Output the (X, Y) coordinate of the center of the cell containing the given text.  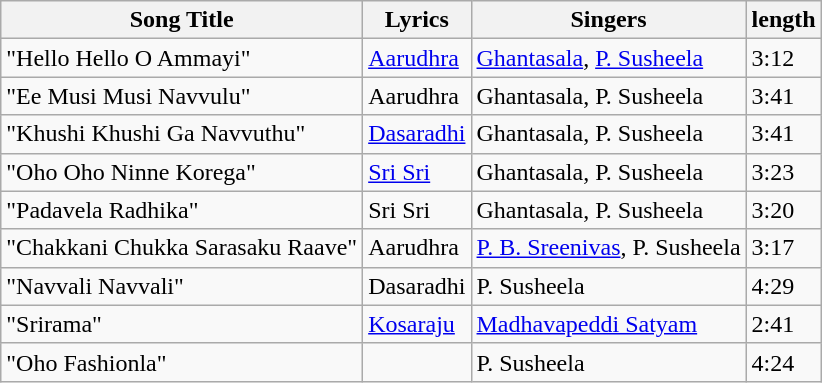
"Hello Hello O Ammayi" (182, 58)
"Oho Oho Ninne Korega" (182, 172)
"Chakkani Chukka Sarasaku Raave" (182, 248)
4:29 (784, 286)
Song Title (182, 20)
Lyrics (417, 20)
"Ee Musi Musi Navvulu" (182, 96)
"Srirama" (182, 324)
3:12 (784, 58)
"Khushi Khushi Ga Navvuthu" (182, 134)
Madhavapeddi Satyam (608, 324)
Kosaraju (417, 324)
length (784, 20)
3:17 (784, 248)
"Navvali Navvali" (182, 286)
P. B. Sreenivas, P. Susheela (608, 248)
4:24 (784, 362)
"Oho Fashionla" (182, 362)
Singers (608, 20)
3:20 (784, 210)
2:41 (784, 324)
3:23 (784, 172)
"Padavela Radhika" (182, 210)
